Provide the (x, y) coordinate of the cell's center where the given text is located.  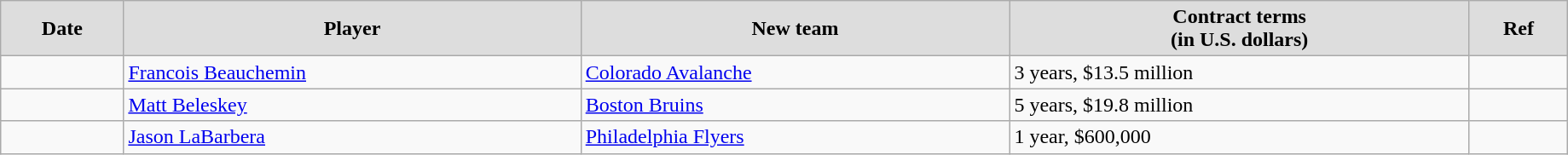
Player (352, 29)
5 years, $19.8 million (1240, 105)
Matt Beleskey (352, 105)
Date (62, 29)
Colorado Avalanche (795, 72)
Contract terms(in U.S. dollars) (1240, 29)
Jason LaBarbera (352, 137)
1 year, $600,000 (1240, 137)
Boston Bruins (795, 105)
3 years, $13.5 million (1240, 72)
Philadelphia Flyers (795, 137)
Francois Beauchemin (352, 72)
New team (795, 29)
Ref (1518, 29)
